From the cell containing the given text, extract its center point as [x, y] coordinate. 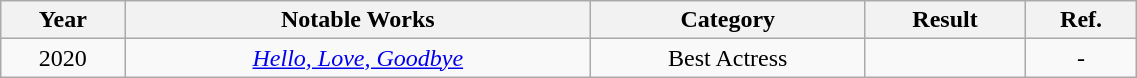
Hello, Love, Goodbye [358, 58]
Notable Works [358, 20]
2020 [63, 58]
- [1081, 58]
Result [946, 20]
Category [728, 20]
Best Actress [728, 58]
Ref. [1081, 20]
Year [63, 20]
